Locate the cell with the specified text and output its (x, y) center coordinate. 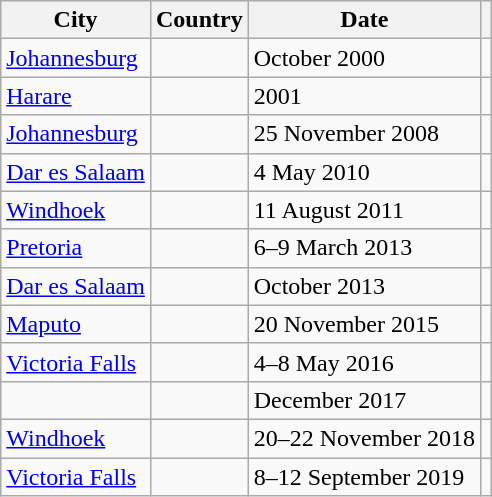
2001 (364, 96)
Date (364, 20)
8–12 September 2019 (364, 477)
20 November 2015 (364, 324)
October 2013 (364, 286)
4 May 2010 (364, 172)
December 2017 (364, 400)
6–9 March 2013 (364, 248)
Harare (76, 96)
Maputo (76, 324)
City (76, 20)
25 November 2008 (364, 134)
Country (199, 20)
11 August 2011 (364, 210)
20–22 November 2018 (364, 438)
Pretoria (76, 248)
October 2000 (364, 58)
4–8 May 2016 (364, 362)
